Search for the cell housing the specified text and yield its (x, y) center coordinate. 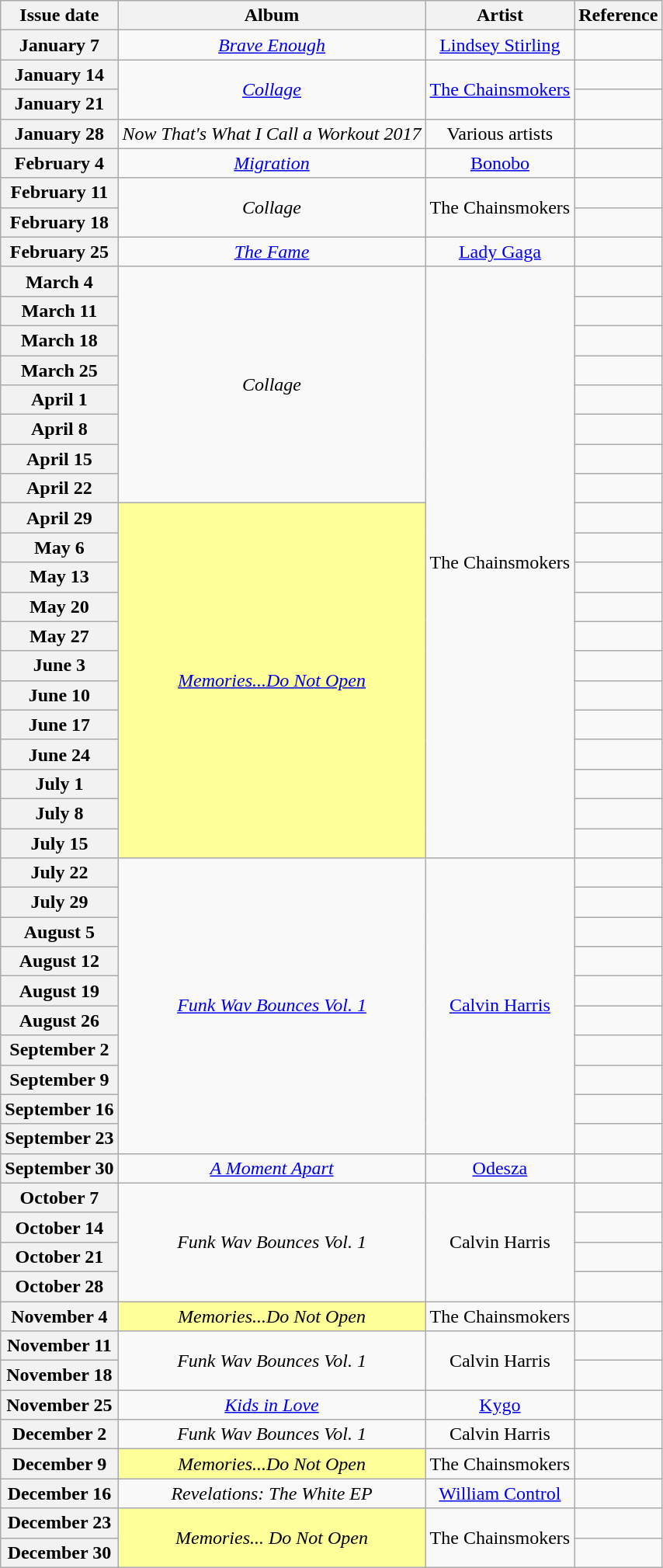
Odesza (500, 1168)
October 21 (59, 1257)
June 17 (59, 725)
May 6 (59, 548)
December 16 (59, 1493)
Migration (272, 163)
Bonobo (500, 163)
February 25 (59, 252)
January 7 (59, 45)
September 9 (59, 1080)
May 20 (59, 607)
August 19 (59, 991)
December 23 (59, 1523)
April 22 (59, 488)
November 25 (59, 1405)
June 24 (59, 754)
April 29 (59, 518)
June 3 (59, 666)
Memories... Do Not Open (272, 1538)
A Moment Apart (272, 1168)
Lindsey Stirling (500, 45)
November 4 (59, 1316)
March 11 (59, 311)
September 2 (59, 1050)
September 16 (59, 1109)
December 9 (59, 1464)
June 10 (59, 695)
Brave Enough (272, 45)
November 18 (59, 1375)
March 18 (59, 340)
March 4 (59, 281)
September 23 (59, 1139)
William Control (500, 1493)
August 26 (59, 1020)
October 28 (59, 1286)
January 21 (59, 104)
Lady Gaga (500, 252)
October 14 (59, 1227)
September 30 (59, 1168)
February 4 (59, 163)
Reference (618, 16)
April 15 (59, 459)
Issue date (59, 16)
August 5 (59, 932)
May 13 (59, 577)
Various artists (500, 134)
October 7 (59, 1198)
January 28 (59, 134)
July 8 (59, 813)
April 8 (59, 429)
July 29 (59, 902)
Kygo (500, 1405)
December 30 (59, 1552)
Album (272, 16)
February 11 (59, 193)
Kids in Love (272, 1405)
July 15 (59, 843)
Artist (500, 16)
February 18 (59, 222)
August 12 (59, 961)
The Fame (272, 252)
March 25 (59, 370)
December 2 (59, 1434)
July 22 (59, 873)
January 14 (59, 75)
November 11 (59, 1346)
July 1 (59, 784)
Now That's What I Call a Workout 2017 (272, 134)
April 1 (59, 400)
Revelations: The White EP (272, 1493)
May 27 (59, 636)
